Scan for the cell matching the given text and deliver its (X, Y) coordinate at center. 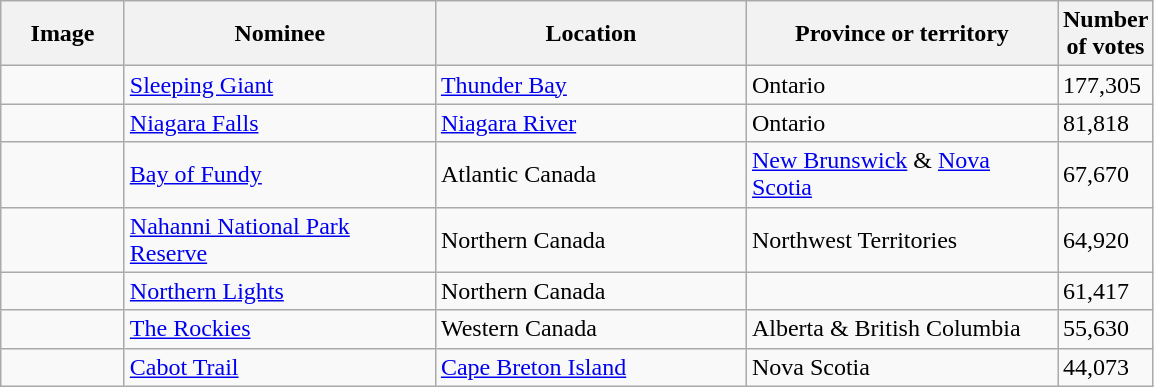
Nominee (280, 34)
Northern Lights (280, 291)
64,920 (1106, 240)
Sleeping Giant (280, 85)
61,417 (1106, 291)
Cape Breton Island (590, 367)
Niagara Falls (280, 123)
Number of votes (1106, 34)
Location (590, 34)
Western Canada (590, 329)
Northwest Territories (902, 240)
Cabot Trail (280, 367)
Alberta & British Columbia (902, 329)
Bay of Fundy (280, 174)
67,670 (1106, 174)
Image (63, 34)
Atlantic Canada (590, 174)
55,630 (1106, 329)
177,305 (1106, 85)
Niagara River (590, 123)
Province or territory (902, 34)
44,073 (1106, 367)
The Rockies (280, 329)
81,818 (1106, 123)
Nahanni National Park Reserve (280, 240)
New Brunswick & Nova Scotia (902, 174)
Thunder Bay (590, 85)
Nova Scotia (902, 367)
